Return the (x, y) coordinate for the center point of the cell that contains the specified text.  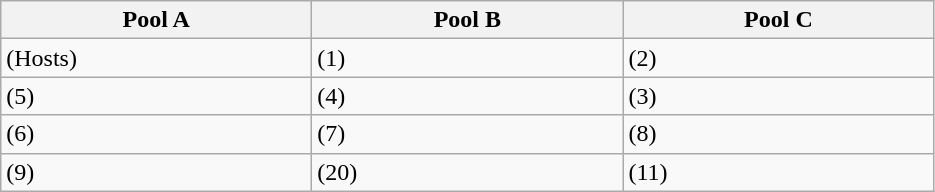
(3) (778, 96)
(2) (778, 58)
(9) (156, 172)
(4) (468, 96)
(20) (468, 172)
(7) (468, 134)
Pool A (156, 20)
Pool C (778, 20)
(Hosts) (156, 58)
(5) (156, 96)
(8) (778, 134)
(6) (156, 134)
Pool B (468, 20)
(1) (468, 58)
(11) (778, 172)
